Return the [x, y] coordinate for the center point of the cell that contains the specified text.  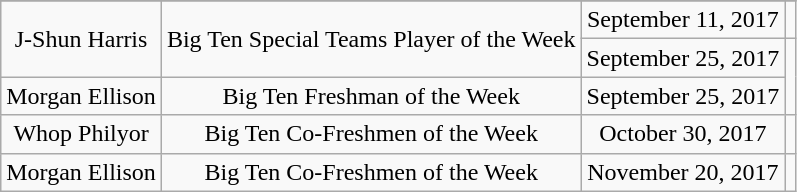
October 30, 2017 [683, 134]
November 20, 2017 [683, 172]
Big Ten Special Teams Player of the Week [371, 39]
Whop Philyor [82, 134]
J-Shun Harris [82, 39]
September 11, 2017 [683, 20]
Big Ten Freshman of the Week [371, 96]
